Return (x, y) of the center of cell containing provided text 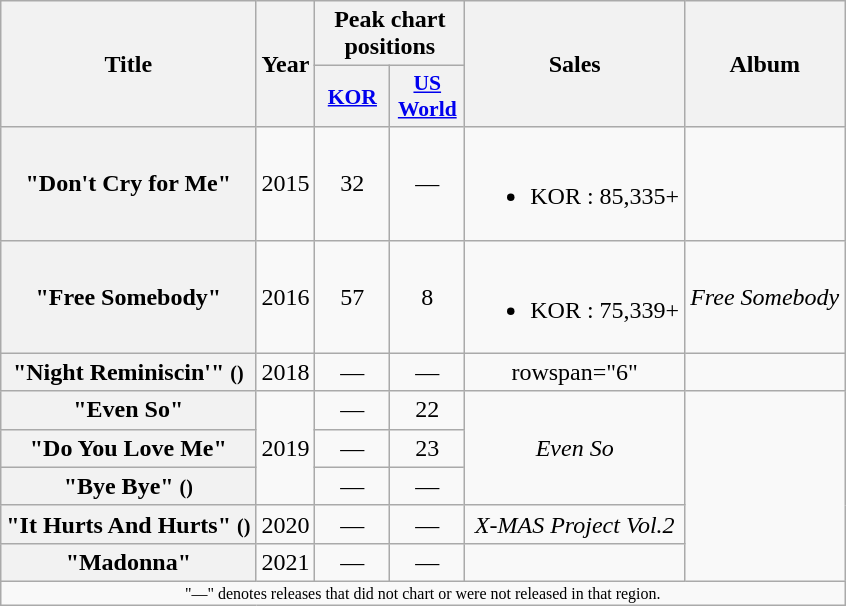
Year (286, 64)
Even So (575, 448)
Title (128, 64)
"Night Reminiscin'" () (128, 372)
X-MAS Project Vol.2 (575, 524)
2021 (286, 562)
2016 (286, 296)
USWorld (428, 96)
Free Somebody (765, 296)
Album (765, 64)
57 (352, 296)
KOR : 75,339+ (575, 296)
"Even So" (128, 410)
"Madonna" (128, 562)
22 (428, 410)
Sales (575, 64)
"Do You Love Me" (128, 448)
"Bye Bye" () (128, 486)
2019 (286, 448)
rowspan="6" (575, 372)
"It Hurts And Hurts" () (128, 524)
23 (428, 448)
2020 (286, 524)
"Don't Cry for Me" (128, 184)
KOR (352, 96)
2018 (286, 372)
"Free Somebody" (128, 296)
Peak chart positions (390, 34)
KOR : 85,335+ (575, 184)
2015 (286, 184)
"—" denotes releases that did not chart or were not released in that region. (423, 593)
32 (352, 184)
8 (428, 296)
